Identify which cell holds the provided text, then report its [x, y] central coordinate. 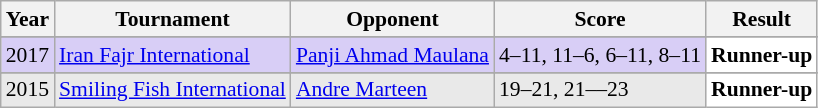
Smiling Fish International [172, 90]
2015 [28, 90]
Tournament [172, 19]
4–11, 11–6, 6–11, 8–11 [600, 55]
19–21, 21––23 [600, 90]
Year [28, 19]
Score [600, 19]
Result [762, 19]
Iran Fajr International [172, 55]
Andre Marteen [392, 90]
Panji Ahmad Maulana [392, 55]
2017 [28, 55]
Opponent [392, 19]
